Search for the cell housing the specified text and yield its (x, y) center coordinate. 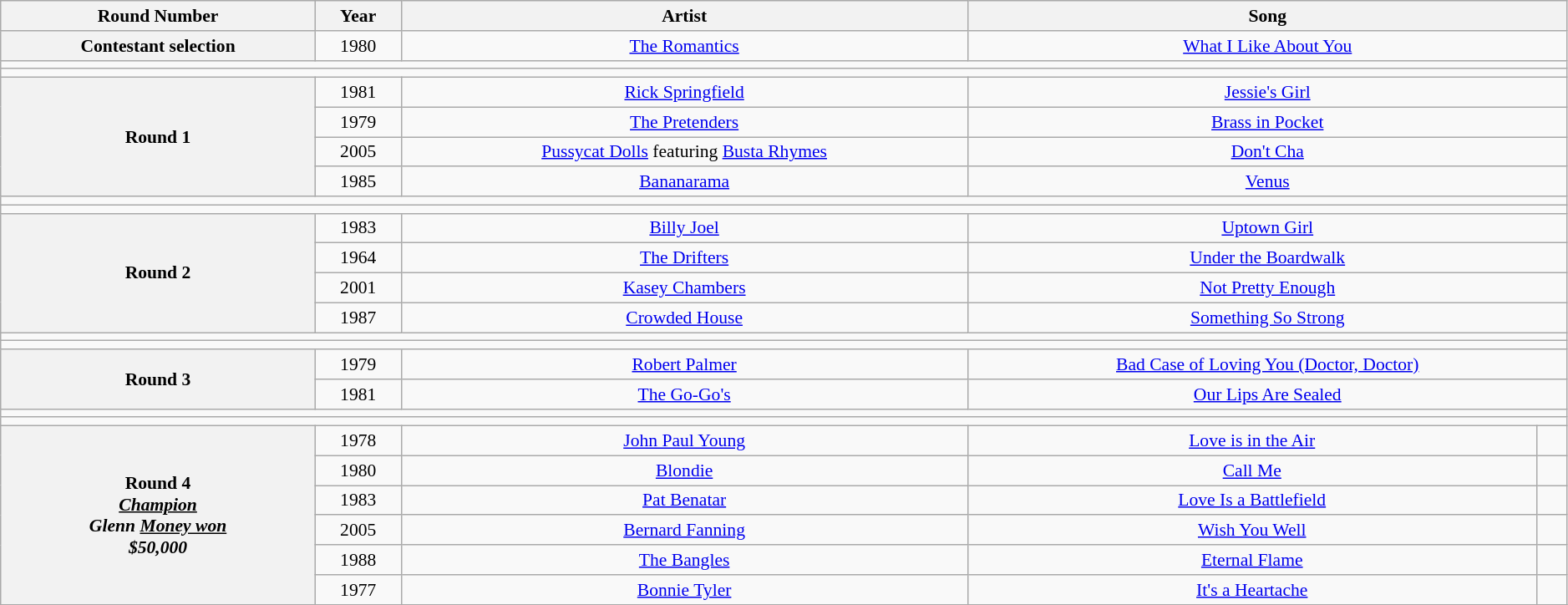
Bernard Fanning (684, 531)
What I Like About You (1267, 46)
1987 (358, 318)
John Paul Young (684, 441)
Eternal Flame (1251, 560)
Jessie's Girl (1267, 93)
Something So Strong (1267, 318)
The Go-Go's (684, 394)
Pat Benatar (684, 501)
Love Is a Battlefield (1251, 501)
Billy Joel (684, 228)
1964 (358, 258)
Rick Springfield (684, 93)
Bananarama (684, 182)
The Drifters (684, 258)
2001 (358, 288)
Song (1267, 16)
1977 (358, 590)
Blondie (684, 470)
1978 (358, 441)
Don't Cha (1267, 152)
Year (358, 16)
Love is in the Air (1251, 441)
Contestant selection (159, 46)
Round Number (159, 16)
The Pretenders (684, 122)
Our Lips Are Sealed (1267, 394)
Pussycat Dolls featuring Busta Rhymes (684, 152)
Bonnie Tyler (684, 590)
1988 (358, 560)
Crowded House (684, 318)
Uptown Girl (1267, 228)
Round 3 (159, 379)
The Romantics (684, 46)
Artist (684, 16)
The Bangles (684, 560)
Wish You Well (1251, 531)
Under the Boardwalk (1267, 258)
Round 1 (159, 137)
Brass in Pocket (1267, 122)
Round 4ChampionGlenn Money won$50,000 (159, 516)
Robert Palmer (684, 364)
Not Pretty Enough (1267, 288)
Round 2 (159, 272)
Venus (1267, 182)
Kasey Chambers (684, 288)
Call Me (1251, 470)
It's a Heartache (1251, 590)
Bad Case of Loving You (Doctor, Doctor) (1267, 364)
1985 (358, 182)
